Capture the cell that displays the provided text and extract its [X, Y] central coordinate. 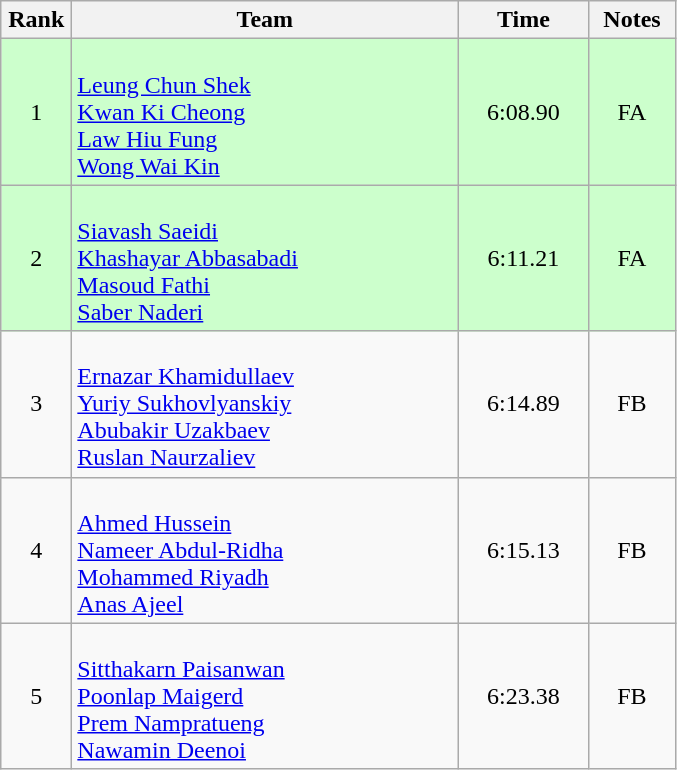
Rank [36, 20]
4 [36, 550]
2 [36, 258]
3 [36, 404]
6:23.38 [524, 696]
6:14.89 [524, 404]
1 [36, 112]
6:15.13 [524, 550]
6:08.90 [524, 112]
Leung Chun ShekKwan Ki CheongLaw Hiu FungWong Wai Kin [265, 112]
5 [36, 696]
Siavash SaeidiKhashayar AbbasabadiMasoud FathiSaber Naderi [265, 258]
Sitthakarn PaisanwanPoonlap MaigerdPrem NampratuengNawamin Deenoi [265, 696]
Ahmed HusseinNameer Abdul-RidhaMohammed RiyadhAnas Ajeel [265, 550]
Notes [632, 20]
Team [265, 20]
Time [524, 20]
6:11.21 [524, 258]
Ernazar KhamidullaevYuriy SukhovlyanskiyAbubakir UzakbaevRuslan Naurzaliev [265, 404]
